Find where the given text appears and provide that cell's center as (X, Y) coordinate. 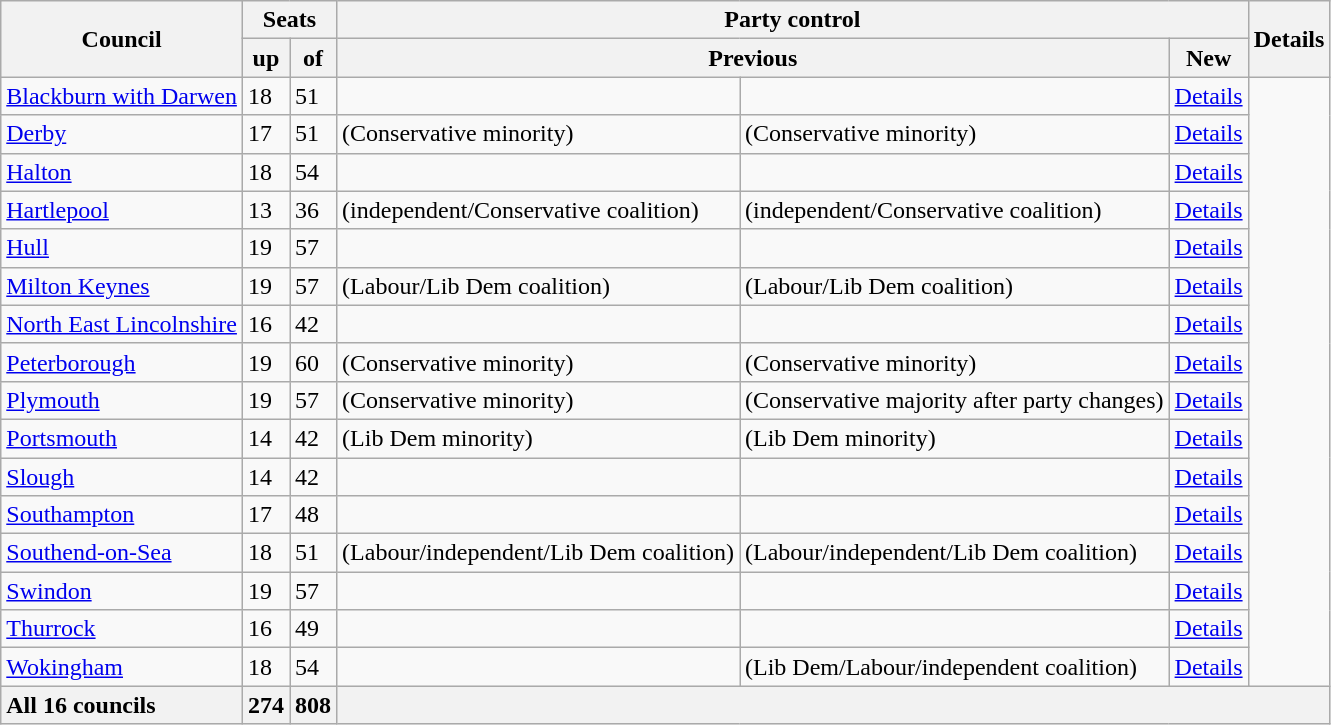
(Conservative majority after party changes) (955, 400)
274 (266, 705)
13 (266, 210)
Seats (289, 20)
48 (314, 515)
Slough (122, 477)
Plymouth (122, 400)
Council (122, 39)
Hull (122, 248)
Halton (122, 172)
Southend-on-Sea (122, 553)
Blackburn with Darwen (122, 96)
Hartlepool (122, 210)
60 (314, 362)
(Lib Dem/Labour/independent coalition) (955, 667)
Portsmouth (122, 438)
of (314, 58)
Milton Keynes (122, 286)
Derby (122, 134)
All 16 councils (122, 705)
Swindon (122, 591)
Previous (753, 58)
49 (314, 629)
808 (314, 705)
Southampton (122, 515)
North East Lincolnshire (122, 324)
Party control (793, 20)
Peterborough (122, 362)
Thurrock (122, 629)
Wokingham (122, 667)
New (1208, 58)
up (266, 58)
36 (314, 210)
